From the cell containing the given text, extract its center point as [x, y] coordinate. 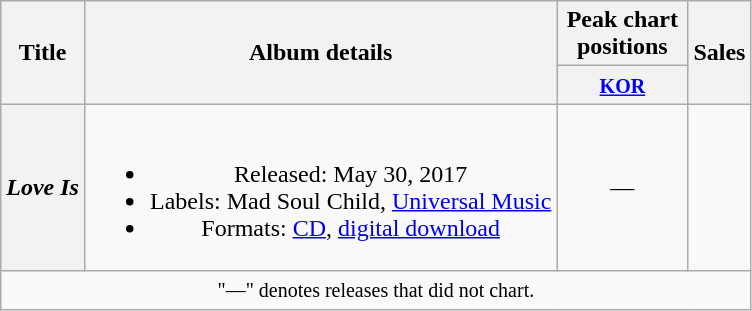
Title [43, 52]
Sales [720, 52]
KOR [622, 85]
Released: May 30, 2017Labels: Mad Soul Child, Universal MusicFormats: CD, digital download [320, 188]
— [622, 188]
"—" denotes releases that did not chart. [376, 290]
Peak chart positions [622, 34]
Album details [320, 52]
Love Is [43, 188]
